Determine the (x, y) coordinate at the center of the cell enclosing the given text.  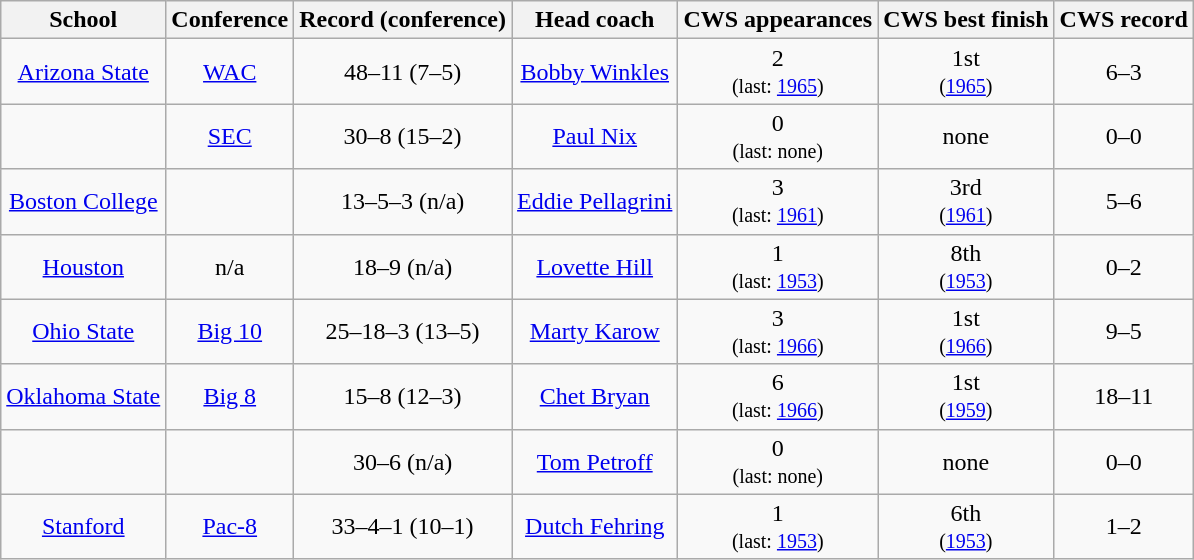
Stanford (84, 526)
Eddie Pellagrini (595, 202)
33–4–1 (10–1) (403, 526)
Pac-8 (230, 526)
3(last: 1961) (778, 202)
48–11 (7–5) (403, 72)
18–9 (n/a) (403, 266)
3rd(1961) (966, 202)
CWS record (1124, 20)
Houston (84, 266)
Ohio State (84, 332)
Paul Nix (595, 136)
3(last: 1966) (778, 332)
Boston College (84, 202)
CWS appearances (778, 20)
Arizona State (84, 72)
6(last: 1966) (778, 396)
School (84, 20)
1–2 (1124, 526)
Tom Petroff (595, 462)
18–11 (1124, 396)
Big 8 (230, 396)
Head coach (595, 20)
13–5–3 (n/a) (403, 202)
Bobby Winkles (595, 72)
Marty Karow (595, 332)
Dutch Fehring (595, 526)
n/a (230, 266)
30–8 (15–2) (403, 136)
2(last: 1965) (778, 72)
Record (conference) (403, 20)
8th(1953) (966, 266)
Conference (230, 20)
WAC (230, 72)
15–8 (12–3) (403, 396)
Big 10 (230, 332)
5–6 (1124, 202)
1st(1965) (966, 72)
6th(1953) (966, 526)
1st(1966) (966, 332)
0–2 (1124, 266)
6–3 (1124, 72)
9–5 (1124, 332)
30–6 (n/a) (403, 462)
Lovette Hill (595, 266)
1st(1959) (966, 396)
CWS best finish (966, 20)
25–18–3 (13–5) (403, 332)
SEC (230, 136)
Oklahoma State (84, 396)
Chet Bryan (595, 396)
